Return [X, Y] of the center of cell containing provided text 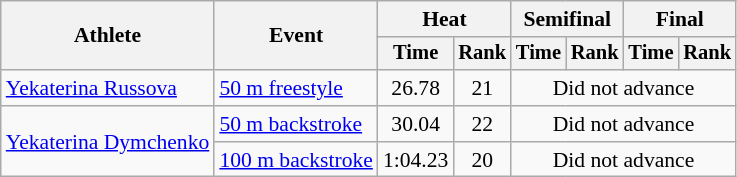
21 [482, 88]
Heat [444, 19]
Yekaterina Dymchenko [108, 142]
Athlete [108, 36]
22 [482, 124]
Semifinal [567, 19]
26.78 [416, 88]
Event [296, 36]
50 m backstroke [296, 124]
Yekaterina Russova [108, 88]
50 m freestyle [296, 88]
30.04 [416, 124]
Final [679, 19]
